Provide the (x, y) coordinate of the cell's center where the given text is located.  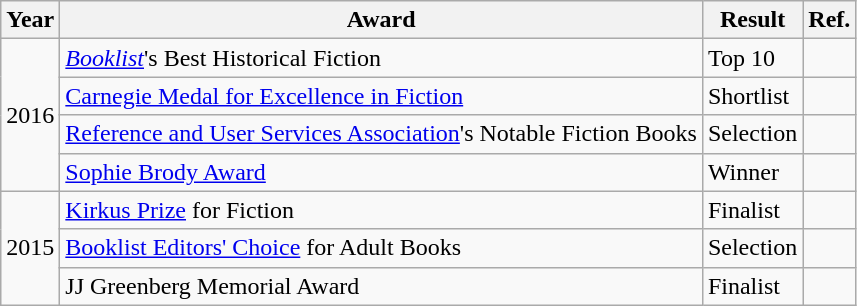
Ref. (830, 20)
Booklist's Best Historical Fiction (382, 58)
2015 (30, 248)
JJ Greenberg Memorial Award (382, 286)
Top 10 (752, 58)
Shortlist (752, 96)
Sophie Brody Award (382, 172)
Winner (752, 172)
Reference and User Services Association's Notable Fiction Books (382, 134)
Result (752, 20)
Carnegie Medal for Excellence in Fiction (382, 96)
Booklist Editors' Choice for Adult Books (382, 248)
Award (382, 20)
Year (30, 20)
Kirkus Prize for Fiction (382, 210)
2016 (30, 115)
